Find where the given text appears and provide that cell's center as [X, Y] coordinate. 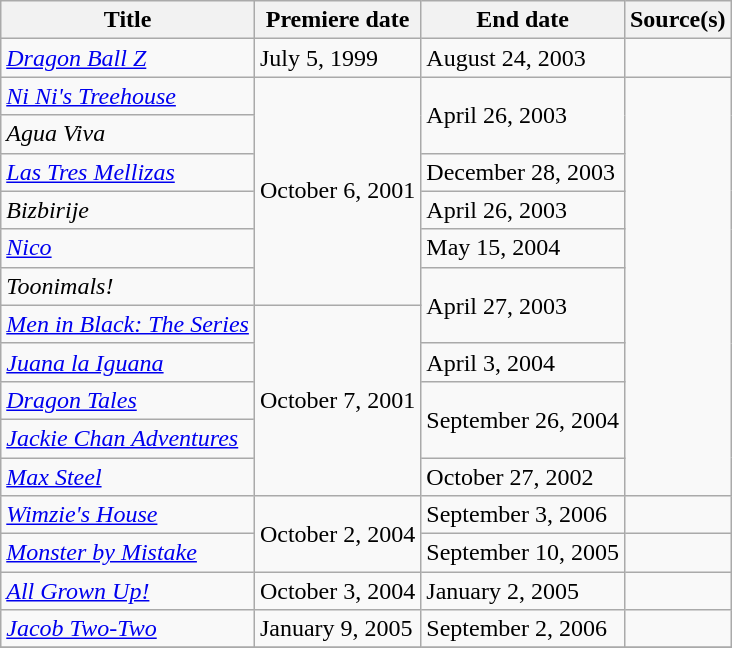
August 24, 2003 [523, 58]
December 28, 2003 [523, 172]
September 26, 2004 [523, 419]
Ni Ni's Treehouse [128, 96]
Bizbirije [128, 210]
Premiere date [337, 20]
Nico [128, 248]
April 27, 2003 [523, 305]
Juana la Iguana [128, 362]
October 7, 2001 [337, 400]
Max Steel [128, 477]
Las Tres Mellizas [128, 172]
Jackie Chan Adventures [128, 438]
End date [523, 20]
July 5, 1999 [337, 58]
September 10, 2005 [523, 553]
Toonimals! [128, 286]
Dragon Ball Z [128, 58]
September 3, 2006 [523, 515]
January 9, 2005 [337, 629]
Men in Black: The Series [128, 324]
January 2, 2005 [523, 591]
October 2, 2004 [337, 534]
Wimzie's House [128, 515]
Dragon Tales [128, 400]
Title [128, 20]
October 6, 2001 [337, 191]
October 27, 2002 [523, 477]
Jacob Two-Two [128, 629]
Agua Viva [128, 134]
Source(s) [678, 20]
May 15, 2004 [523, 248]
Monster by Mistake [128, 553]
April 3, 2004 [523, 362]
All Grown Up! [128, 591]
October 3, 2004 [337, 591]
September 2, 2006 [523, 629]
